Identify which cell holds the provided text, then report its (X, Y) central coordinate. 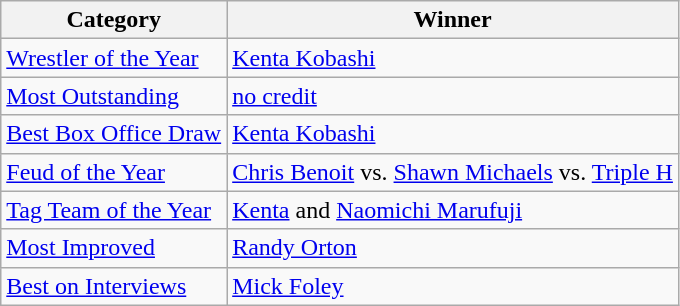
Tag Team of the Year (114, 210)
Wrestler of the Year (114, 58)
Most Improved (114, 248)
Feud of the Year (114, 172)
Category (114, 20)
no credit (453, 96)
Mick Foley (453, 286)
Best Box Office Draw (114, 134)
Best on Interviews (114, 286)
Most Outstanding (114, 96)
Randy Orton (453, 248)
Kenta and Naomichi Marufuji (453, 210)
Winner (453, 20)
Chris Benoit vs. Shawn Michaels vs. Triple H (453, 172)
